Search for the cell housing the specified text and yield its (X, Y) center coordinate. 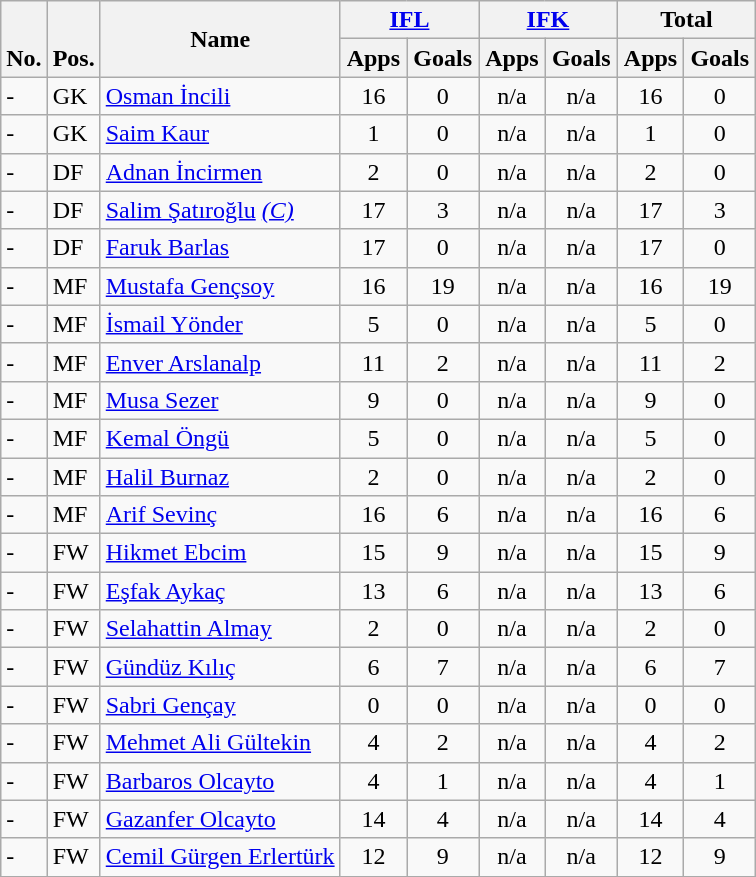
Eşfak Aykaç (220, 591)
Pos. (74, 39)
Arif Sevinç (220, 515)
Kemal Öngü (220, 438)
Gündüz Kılıç (220, 667)
İsmail Yönder (220, 324)
Salim Şatıroğlu (C) (220, 210)
Gazanfer Olcayto (220, 819)
IFK (548, 20)
Selahattin Almay (220, 629)
Cemil Gürgen Erlertürk (220, 857)
Hikmet Ebcim (220, 553)
Saim Kaur (220, 134)
Adnan İncirmen (220, 172)
Enver Arslanalp (220, 362)
Barbaros Olcayto (220, 781)
Mehmet Ali Gültekin (220, 743)
Halil Burnaz (220, 477)
Sabri Gençay (220, 705)
No. (24, 39)
Musa Sezer (220, 400)
IFL (410, 20)
Name (220, 39)
Mustafa Gençsoy (220, 286)
Total (686, 20)
Faruk Barlas (220, 248)
Osman İncili (220, 96)
